Pinpoint the cell where the given text exists, returning its [X, Y] midpoint coordinate. 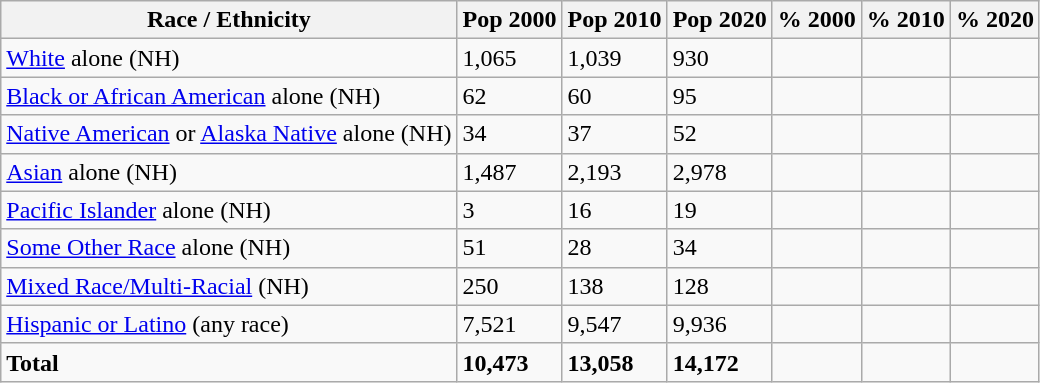
95 [720, 96]
Pop 2000 [510, 20]
2,193 [614, 172]
% 2000 [816, 20]
7,521 [510, 324]
9,547 [614, 324]
Hispanic or Latino (any race) [229, 324]
3 [510, 210]
138 [614, 286]
930 [720, 58]
1,065 [510, 58]
Pacific Islander alone (NH) [229, 210]
Total [229, 362]
10,473 [510, 362]
9,936 [720, 324]
250 [510, 286]
60 [614, 96]
Some Other Race alone (NH) [229, 248]
13,058 [614, 362]
% 2020 [994, 20]
52 [720, 134]
Black or African American alone (NH) [229, 96]
28 [614, 248]
62 [510, 96]
14,172 [720, 362]
Native American or Alaska Native alone (NH) [229, 134]
1,039 [614, 58]
16 [614, 210]
128 [720, 286]
1,487 [510, 172]
19 [720, 210]
% 2010 [906, 20]
Pop 2010 [614, 20]
White alone (NH) [229, 58]
Mixed Race/Multi-Racial (NH) [229, 286]
2,978 [720, 172]
Pop 2020 [720, 20]
Race / Ethnicity [229, 20]
37 [614, 134]
Asian alone (NH) [229, 172]
51 [510, 248]
